Output the (x, y) coordinate of the center of the cell containing the given text.  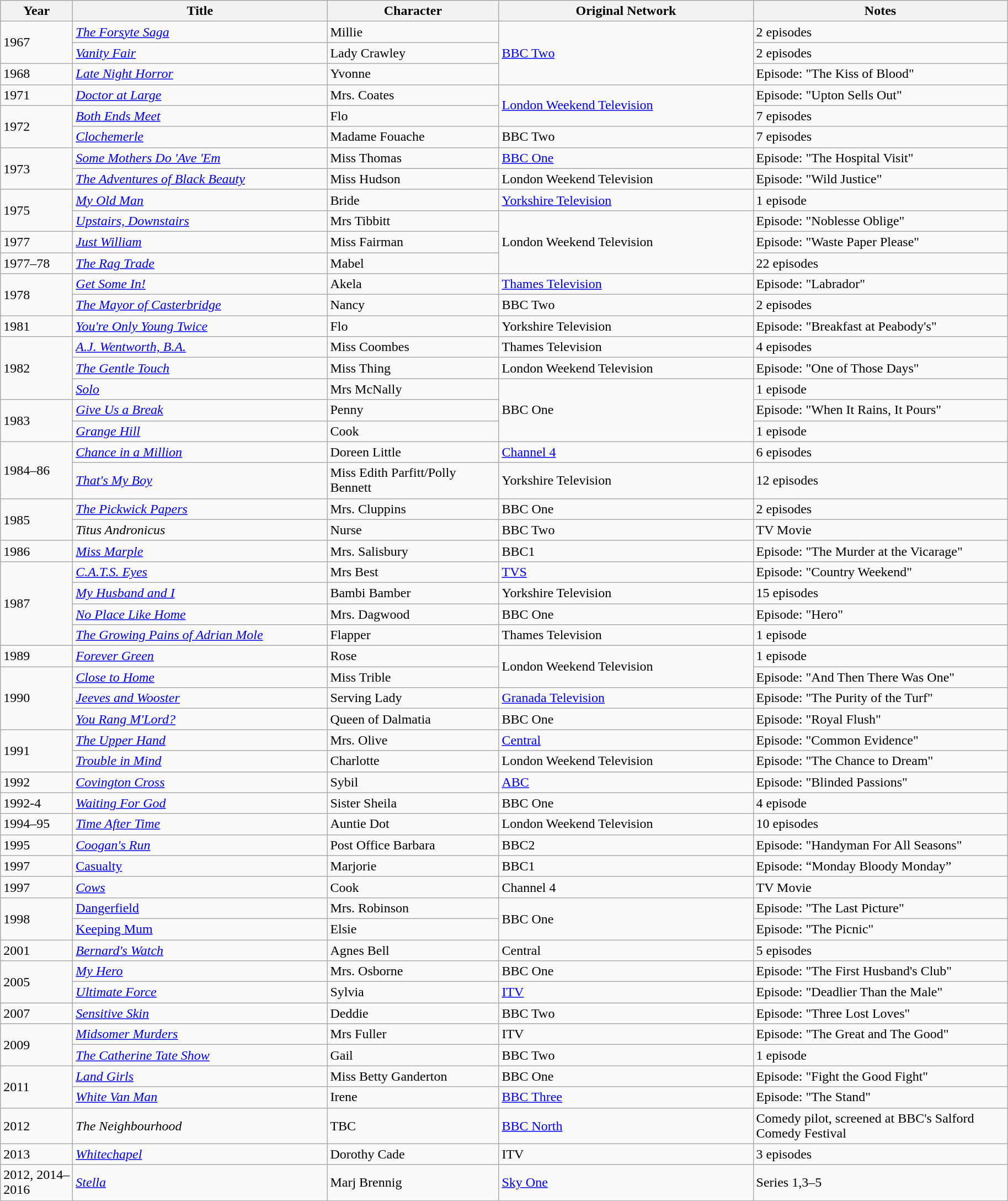
1982 (36, 368)
Episode: "The Great and The Good" (881, 1034)
Rose (413, 656)
Covington Cross (200, 782)
Episode: "When It Rains, It Pours" (881, 410)
Episode: "Noblesse Oblige" (881, 221)
Episode: "Deadlier Than the Male" (881, 992)
Sky One (626, 1182)
Dorothy Cade (413, 1154)
Madame Fouache (413, 137)
Bride (413, 200)
Bambi Bamber (413, 593)
Time After Time (200, 824)
Whitechapel (200, 1154)
Mrs. Robinson (413, 908)
No Place Like Home (200, 614)
Miss Coombes (413, 347)
2005 (36, 982)
TBC (413, 1126)
Sister Sheila (413, 803)
Mrs McNally (413, 389)
Mrs. Dagwood (413, 614)
Queen of Dalmatia (413, 719)
Doctor at Large (200, 95)
Waiting For God (200, 803)
My Husband and I (200, 593)
Episode: "Blinded Passions" (881, 782)
TVS (626, 572)
BBC North (626, 1126)
Sybil (413, 782)
Episode: "Three Lost Loves" (881, 1013)
Marjorie (413, 866)
Trouble in Mind (200, 761)
The Rag Trade (200, 263)
Mrs Tibbitt (413, 221)
The Growing Pains of Adrian Mole (200, 635)
Post Office Barbara (413, 845)
1971 (36, 95)
Bernard's Watch (200, 950)
Solo (200, 389)
Upstairs, Downstairs (200, 221)
5 episodes (881, 950)
Flapper (413, 635)
The Mayor of Casterbridge (200, 305)
1995 (36, 845)
Miss Fairman (413, 242)
Mrs. Osborne (413, 971)
Doreen Little (413, 452)
1973 (36, 168)
C.A.T.S. Eyes (200, 572)
Yvonne (413, 74)
Casualty (200, 866)
1986 (36, 551)
Episode: "Royal Flush" (881, 719)
Titus Andronicus (200, 530)
Auntie Dot (413, 824)
3 episodes (881, 1154)
Gail (413, 1055)
The Upper Hand (200, 740)
Mabel (413, 263)
Miss Trible (413, 677)
Mrs. Coates (413, 95)
Vanity Fair (200, 53)
1967 (36, 42)
Miss Thing (413, 368)
Mrs Best (413, 572)
1977–78 (36, 263)
Episode: "Wild Justice" (881, 179)
2009 (36, 1045)
Cows (200, 887)
Episode: “Monday Bloody Monday” (881, 866)
2007 (36, 1013)
BBC Three (626, 1097)
The Pickwick Papers (200, 509)
Grange Hill (200, 431)
1994–95 (36, 824)
2011 (36, 1087)
Episode: "The Chance to Dream" (881, 761)
Give Us a Break (200, 410)
Character (413, 11)
2013 (36, 1154)
1977 (36, 242)
Episode: "The Last Picture" (881, 908)
Just William (200, 242)
Both Ends Meet (200, 116)
Dangerfield (200, 908)
Late Night Horror (200, 74)
Year (36, 11)
You're Only Young Twice (200, 326)
The Catherine Tate Show (200, 1055)
Agnes Bell (413, 950)
Episode: "Handyman For All Seasons" (881, 845)
Episode: "Country Weekend" (881, 572)
Episode: "Upton Sells Out" (881, 95)
1989 (36, 656)
1985 (36, 519)
Miss Marple (200, 551)
ABC (626, 782)
12 episodes (881, 480)
My Old Man (200, 200)
Close to Home (200, 677)
You Rang M'Lord? (200, 719)
That's My Boy (200, 480)
Coogan's Run (200, 845)
1975 (36, 210)
1981 (36, 326)
My Hero (200, 971)
1968 (36, 74)
Miss Thomas (413, 158)
Episode: "And Then There Was One" (881, 677)
Stella (200, 1182)
Comedy pilot, screened at BBC's Salford Comedy Festival (881, 1126)
Forever Green (200, 656)
Episode: "Hero" (881, 614)
Episode: "One of Those Days" (881, 368)
Title (200, 11)
1992 (36, 782)
Penny (413, 410)
Nancy (413, 305)
4 episodes (881, 347)
The Adventures of Black Beauty (200, 179)
Series 1,3–5 (881, 1182)
6 episodes (881, 452)
Lady Crawley (413, 53)
White Van Man (200, 1097)
The Neighbourhood (200, 1126)
Ultimate Force (200, 992)
Episode: "The Hospital Visit" (881, 158)
Episode: "The First Husband's Club" (881, 971)
Episode: "Breakfast at Peabody's" (881, 326)
Marj Brennig (413, 1182)
Clochemerle (200, 137)
1991 (36, 751)
1987 (36, 603)
Sensitive Skin (200, 1013)
4 episode (881, 803)
Deddie (413, 1013)
Miss Hudson (413, 179)
1983 (36, 421)
2012 (36, 1126)
15 episodes (881, 593)
1998 (36, 918)
Episode: "Common Evidence" (881, 740)
A.J. Wentworth, B.A. (200, 347)
Notes (881, 11)
Mrs. Cluppins (413, 509)
Midsomer Murders (200, 1034)
1972 (36, 126)
Millie (413, 32)
BBC2 (626, 845)
Keeping Mum (200, 929)
Original Network (626, 11)
Episode: "Labrador" (881, 284)
Jeeves and Wooster (200, 698)
Episode: "The Murder at the Vicarage" (881, 551)
Episode: "Fight the Good Fight" (881, 1076)
Serving Lady (413, 698)
1990 (36, 698)
10 episodes (881, 824)
Get Some In! (200, 284)
1984–86 (36, 470)
22 episodes (881, 263)
Granada Television (626, 698)
Episode: "The Purity of the Turf" (881, 698)
Episode: "The Picnic" (881, 929)
Land Girls (200, 1076)
Sylvia (413, 992)
Miss Edith Parfitt/Polly Bennett (413, 480)
Some Mothers Do 'Ave 'Em (200, 158)
1978 (36, 295)
Episode: "Waste Paper Please" (881, 242)
Episode: "The Kiss of Blood" (881, 74)
Irene (413, 1097)
2012, 2014–2016 (36, 1182)
Mrs Fuller (413, 1034)
Mrs. Salisbury (413, 551)
Akela (413, 284)
2001 (36, 950)
The Gentle Touch (200, 368)
Charlotte (413, 761)
The Forsyte Saga (200, 32)
Mrs. Olive (413, 740)
1992-4 (36, 803)
Chance in a Million (200, 452)
Elsie (413, 929)
Miss Betty Ganderton (413, 1076)
Nurse (413, 530)
Episode: "The Stand" (881, 1097)
